Return (X, Y) of the center of cell containing provided text 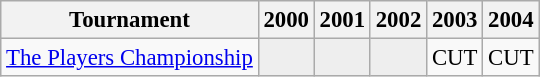
2002 (398, 20)
The Players Championship (130, 58)
Tournament (130, 20)
2003 (455, 20)
2004 (511, 20)
2000 (286, 20)
2001 (342, 20)
